Determine the [x, y] coordinate at the center of the cell enclosing the given text.  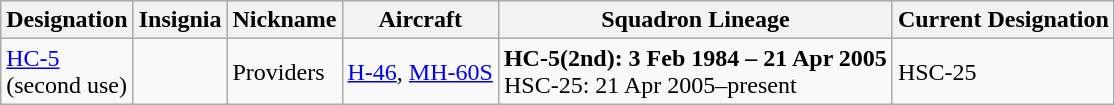
Designation [67, 20]
Nickname [284, 20]
HC-5(2nd): 3 Feb 1984 – 21 Apr 2005HSC-25: 21 Apr 2005–present [695, 72]
H-46, MH-60S [420, 72]
Current Designation [1003, 20]
HSC-25 [1003, 72]
Aircraft [420, 20]
Providers [284, 72]
HC-5(second use) [67, 72]
Insignia [180, 20]
Squadron Lineage [695, 20]
